Extract the (X, Y) coordinate from the center of the cell holding the provided text.  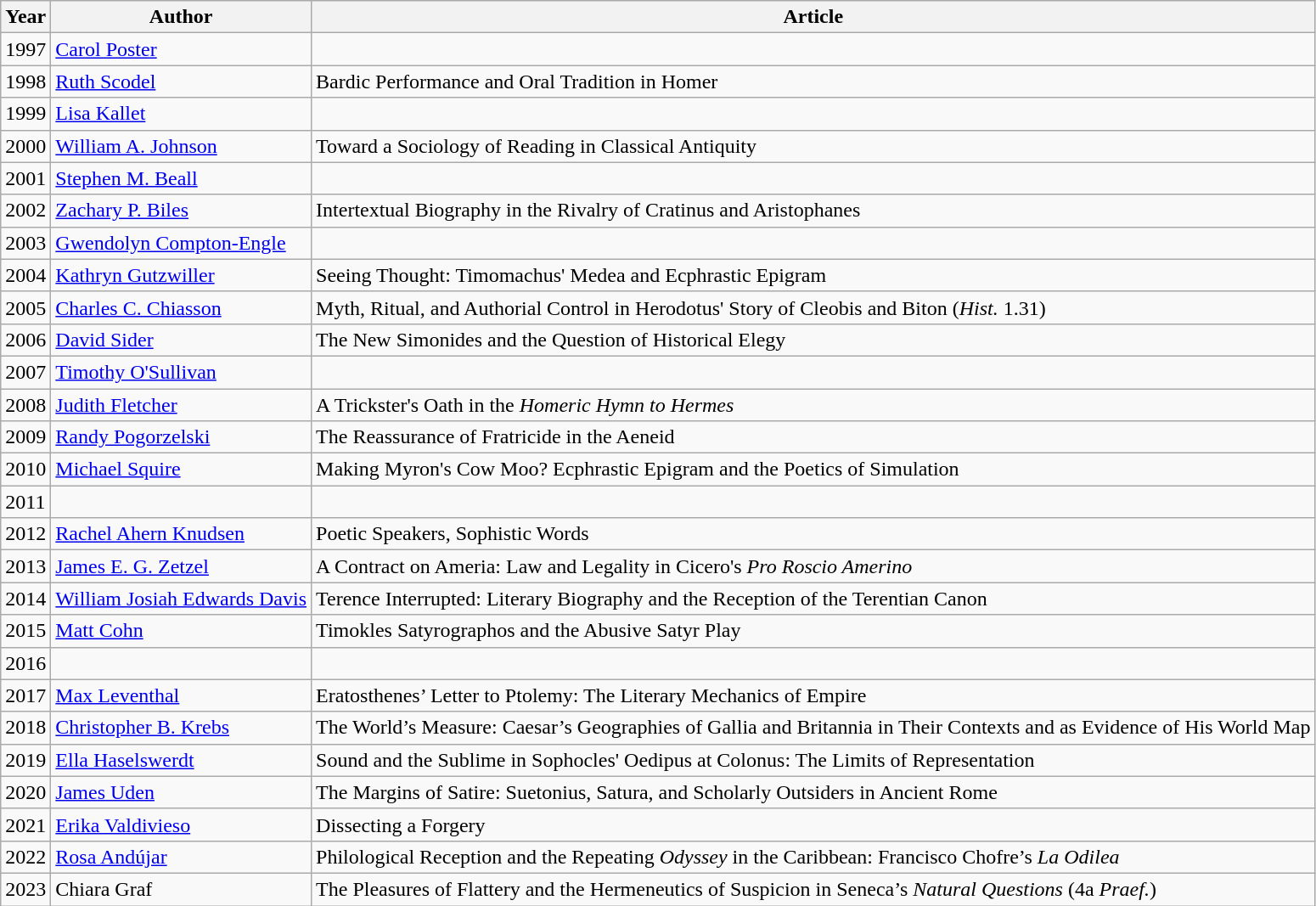
Max Leventhal (182, 695)
1998 (25, 82)
2017 (25, 695)
2004 (25, 275)
Eratosthenes’ Letter to Ptolemy: The Literary Mechanics of Empire (813, 695)
Chiara Graf (182, 889)
Dissecting a Forgery (813, 824)
Gwendolyn Compton-Engle (182, 243)
2009 (25, 437)
Christopher B. Krebs (182, 728)
Ella Haselswerdt (182, 760)
Judith Fletcher (182, 405)
Rosa Andújar (182, 857)
2007 (25, 372)
1999 (25, 114)
Intertextual Biography in the Rivalry of Cratinus and Aristophanes (813, 211)
Timokles Satyrographos and the Abusive Satyr Play (813, 631)
Poetic Speakers, Sophistic Words (813, 534)
Matt Cohn (182, 631)
2002 (25, 211)
Zachary P. Biles (182, 211)
The Margins of Satire: Suetonius, Satura, and Scholarly Outsiders in Ancient Rome (813, 792)
Sound and the Sublime in Sophocles' Oedipus at Colonus: The Limits of Representation (813, 760)
1997 (25, 49)
Toward a Sociology of Reading in Classical Antiquity (813, 146)
Terence Interrupted: Literary Biography and the Reception of the Terentian Canon (813, 599)
2014 (25, 599)
The World’s Measure: Caesar’s Geographies of Gallia and Britannia in Their Contexts and as Evidence of His World Map (813, 728)
2019 (25, 760)
2020 (25, 792)
Carol Poster (182, 49)
Erika Valdivieso (182, 824)
Philological Reception and the Repeating Odyssey in the Caribbean: Francisco Chofre’s La Odilea (813, 857)
Ruth Scodel (182, 82)
2013 (25, 566)
David Sider (182, 340)
James E. G. Zetzel (182, 566)
William A. Johnson (182, 146)
2006 (25, 340)
Stephen M. Beall (182, 178)
2016 (25, 663)
2011 (25, 502)
Making Myron's Cow Moo? Ecphrastic Epigram and the Poetics of Simulation (813, 470)
Charles C. Chiasson (182, 307)
Bardic Performance and Oral Tradition in Homer (813, 82)
2012 (25, 534)
2008 (25, 405)
2023 (25, 889)
Randy Pogorzelski (182, 437)
William Josiah Edwards Davis (182, 599)
A Trickster's Oath in the Homeric Hymn to Hermes (813, 405)
Lisa Kallet (182, 114)
2003 (25, 243)
The New Simonides and the Question of Historical Elegy (813, 340)
Author (182, 17)
Year (25, 17)
2000 (25, 146)
2022 (25, 857)
2005 (25, 307)
A Contract on Ameria: Law and Legality in Cicero's Pro Roscio Amerino (813, 566)
Article (813, 17)
2001 (25, 178)
Rachel Ahern Knudsen (182, 534)
Seeing Thought: Timomachus' Medea and Ecphrastic Epigram (813, 275)
Myth, Ritual, and Authorial Control in Herodotus' Story of Cleobis and Biton (Hist. 1.31) (813, 307)
The Pleasures of Flattery and the Hermeneutics of Suspicion in Seneca’s Natural Questions (4a Praef.) (813, 889)
Timothy O'Sullivan (182, 372)
2010 (25, 470)
Kathryn Gutzwiller (182, 275)
2018 (25, 728)
James Uden (182, 792)
Michael Squire (182, 470)
2015 (25, 631)
2021 (25, 824)
The Reassurance of Fratricide in the Aeneid (813, 437)
